Capture the cell that displays the provided text and extract its [x, y] central coordinate. 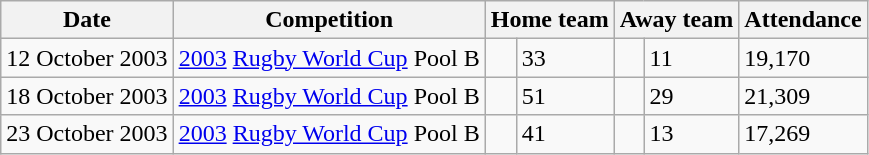
17,269 [803, 134]
51 [565, 96]
23 October 2003 [87, 134]
33 [565, 58]
Away team [676, 20]
Attendance [803, 20]
13 [692, 134]
18 October 2003 [87, 96]
Date [87, 20]
41 [565, 134]
21,309 [803, 96]
12 October 2003 [87, 58]
11 [692, 58]
Competition [329, 20]
19,170 [803, 58]
Home team [550, 20]
29 [692, 96]
